Determine the (X, Y) coordinate at the center of the cell enclosing the given text.  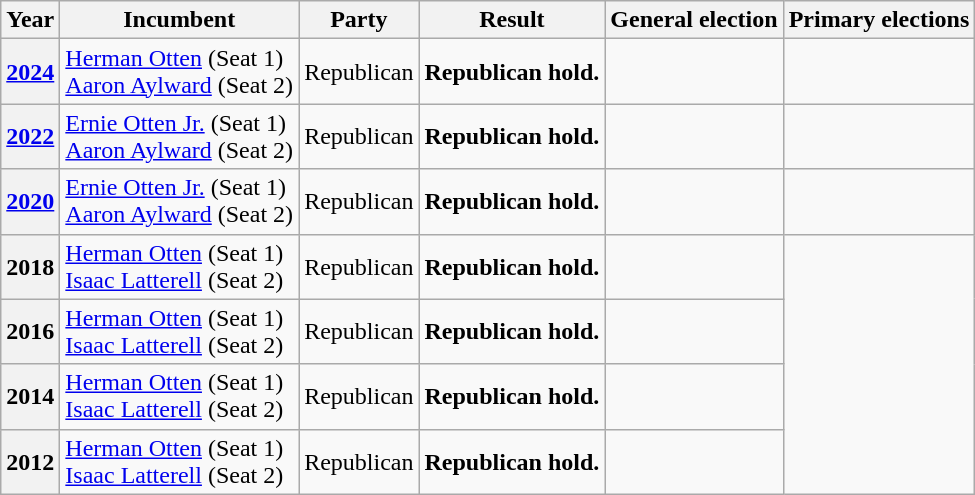
2020 (30, 202)
Incumbent (180, 20)
General election (694, 20)
2022 (30, 136)
Result (512, 20)
2012 (30, 462)
Party (359, 20)
2016 (30, 332)
2014 (30, 396)
Herman Otten (Seat 1) Aaron Aylward (Seat 2) (180, 72)
Primary elections (879, 20)
2018 (30, 266)
2024 (30, 72)
Year (30, 20)
